Scan for the cell matching the given text and deliver its [X, Y] coordinate at center. 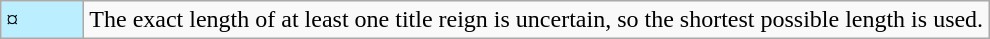
The exact length of at least one title reign is uncertain, so the shortest possible length is used. [536, 20]
¤ [42, 20]
